Return [x, y] of the center of cell containing provided text 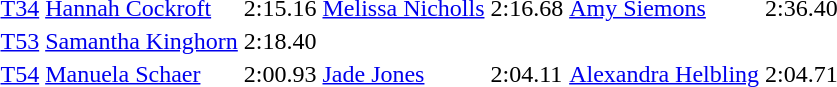
Samantha Kinghorn [142, 41]
2:18.40 [280, 41]
